For the text-containing cell, return its midpoint in [x, y] coordinate format. 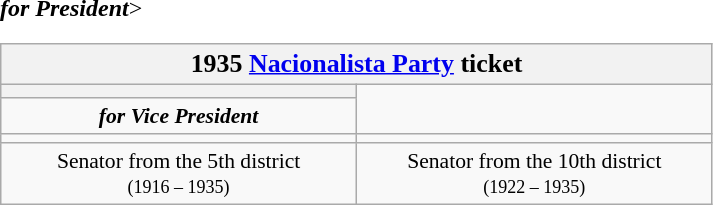
1935 Nacionalista Party ticket [356, 64]
Senator from the 10th district(1922 – 1935) [534, 174]
for Vice President [179, 116]
Senator from the 5th district(1916 – 1935) [179, 174]
